Return the [x, y] coordinate for the center point of the cell that contains the specified text.  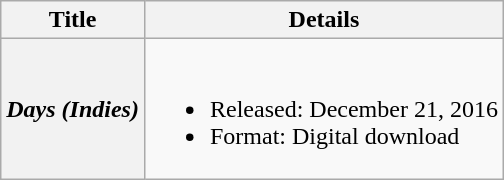
Details [324, 20]
Days (Indies) [73, 109]
Released: December 21, 2016Format: Digital download [324, 109]
Title [73, 20]
